Capture the cell that displays the provided text and extract its [x, y] central coordinate. 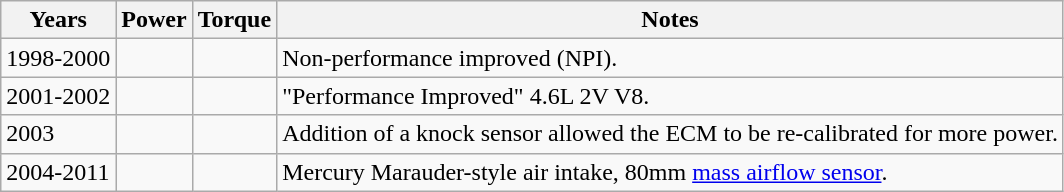
Non-performance improved (NPI). [670, 58]
1998-2000 [58, 58]
"Performance Improved" 4.6L 2V V8. [670, 96]
Torque [234, 20]
2003 [58, 134]
Notes [670, 20]
Power [154, 20]
Years [58, 20]
2001-2002 [58, 96]
2004-2011 [58, 172]
Addition of a knock sensor allowed the ECM to be re-calibrated for more power. [670, 134]
Mercury Marauder-style air intake, 80mm mass airflow sensor. [670, 172]
